Determine the (X, Y) coordinate at the center of the cell enclosing the given text.  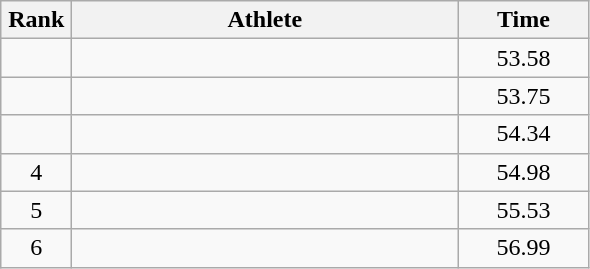
Athlete (265, 20)
5 (36, 210)
Rank (36, 20)
54.98 (524, 172)
4 (36, 172)
53.58 (524, 58)
Time (524, 20)
55.53 (524, 210)
56.99 (524, 248)
54.34 (524, 134)
53.75 (524, 96)
6 (36, 248)
